Pinpoint the cell where the given text exists, returning its (x, y) midpoint coordinate. 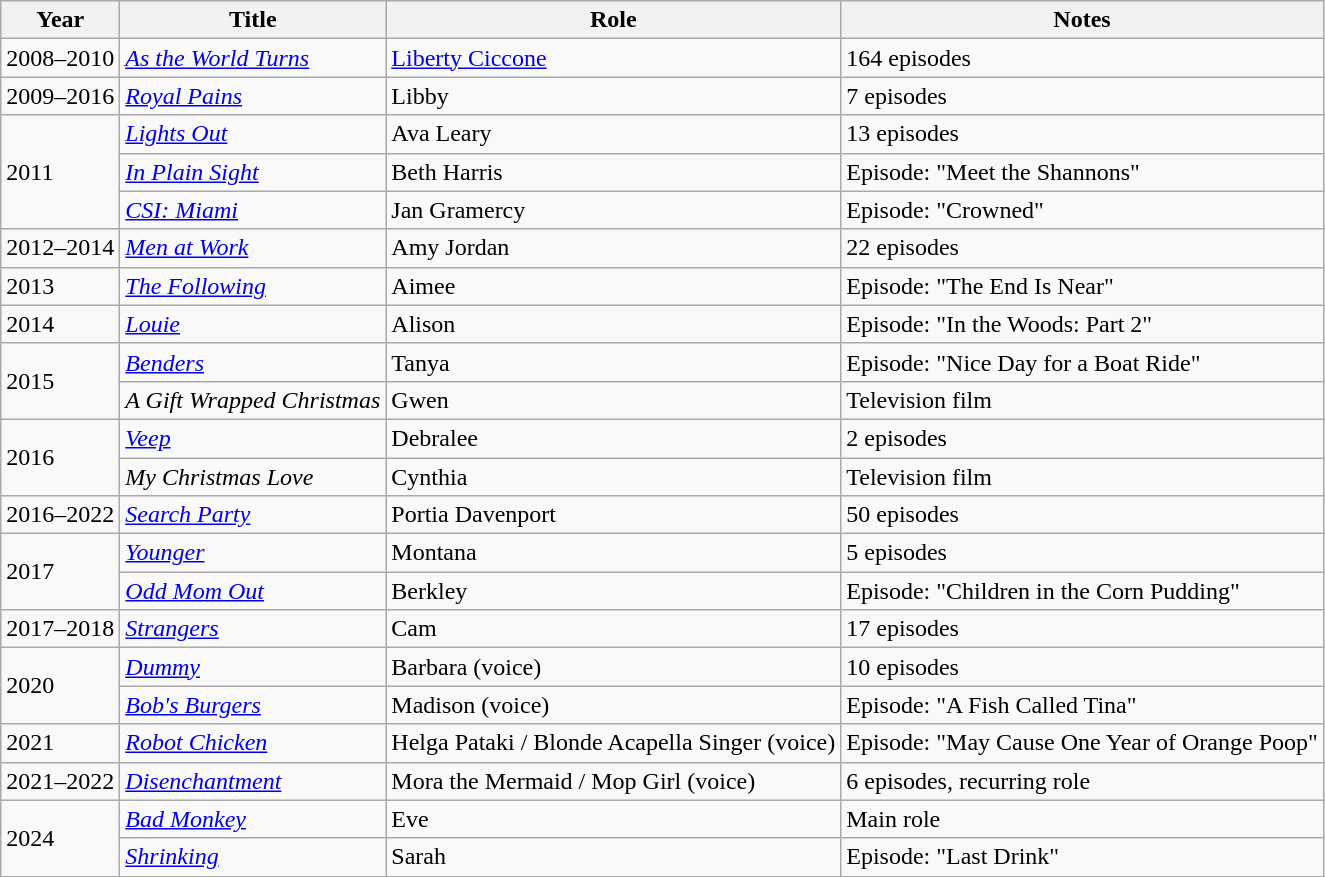
Helga Pataki / Blonde Acapella Singer (voice) (614, 743)
Dummy (253, 667)
Libby (614, 96)
Cynthia (614, 477)
CSI: Miami (253, 210)
Benders (253, 362)
164 episodes (1082, 58)
2017 (60, 572)
Title (253, 20)
2013 (60, 286)
Debralee (614, 438)
Tanya (614, 362)
Gwen (614, 400)
17 episodes (1082, 629)
Mora the Mermaid / Mop Girl (voice) (614, 781)
Episode: "A Fish Called Tina" (1082, 705)
Montana (614, 553)
Episode: "The End Is Near" (1082, 286)
Episode: "Nice Day for a Boat Ride" (1082, 362)
Younger (253, 553)
My Christmas Love (253, 477)
Episode: "Last Drink" (1082, 857)
Notes (1082, 20)
Beth Harris (614, 172)
2014 (60, 324)
Portia Davenport (614, 515)
Main role (1082, 819)
2024 (60, 838)
50 episodes (1082, 515)
In Plain Sight (253, 172)
The Following (253, 286)
Search Party (253, 515)
Episode: "Children in the Corn Pudding" (1082, 591)
10 episodes (1082, 667)
2008–2010 (60, 58)
Veep (253, 438)
Alison (614, 324)
Year (60, 20)
Episode: "In the Woods: Part 2" (1082, 324)
Ava Leary (614, 134)
2021–2022 (60, 781)
2016 (60, 457)
2012–2014 (60, 248)
As the World Turns (253, 58)
Episode: "Crowned" (1082, 210)
Eve (614, 819)
2 episodes (1082, 438)
2009–2016 (60, 96)
Episode: "Meet the Shannons" (1082, 172)
22 episodes (1082, 248)
Strangers (253, 629)
Lights Out (253, 134)
Odd Mom Out (253, 591)
Liberty Ciccone (614, 58)
Louie (253, 324)
Berkley (614, 591)
7 episodes (1082, 96)
2020 (60, 686)
Disenchantment (253, 781)
Bad Monkey (253, 819)
2015 (60, 381)
A Gift Wrapped Christmas (253, 400)
Men at Work (253, 248)
Jan Gramercy (614, 210)
Role (614, 20)
13 episodes (1082, 134)
5 episodes (1082, 553)
2017–2018 (60, 629)
Sarah (614, 857)
Amy Jordan (614, 248)
Madison (voice) (614, 705)
6 episodes, recurring role (1082, 781)
Royal Pains (253, 96)
2011 (60, 172)
Bob's Burgers (253, 705)
Barbara (voice) (614, 667)
Robot Chicken (253, 743)
Cam (614, 629)
Episode: "May Cause One Year of Orange Poop" (1082, 743)
Aimee (614, 286)
2016–2022 (60, 515)
Shrinking (253, 857)
2021 (60, 743)
